Find where the given text appears and provide that cell's center as [x, y] coordinate. 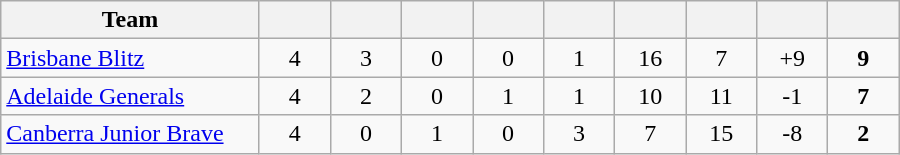
-1 [792, 96]
Canberra Junior Brave [130, 134]
-8 [792, 134]
10 [650, 96]
15 [722, 134]
9 [864, 58]
Team [130, 20]
11 [722, 96]
+9 [792, 58]
Brisbane Blitz [130, 58]
16 [650, 58]
Adelaide Generals [130, 96]
